Capture the cell that displays the provided text and extract its [x, y] central coordinate. 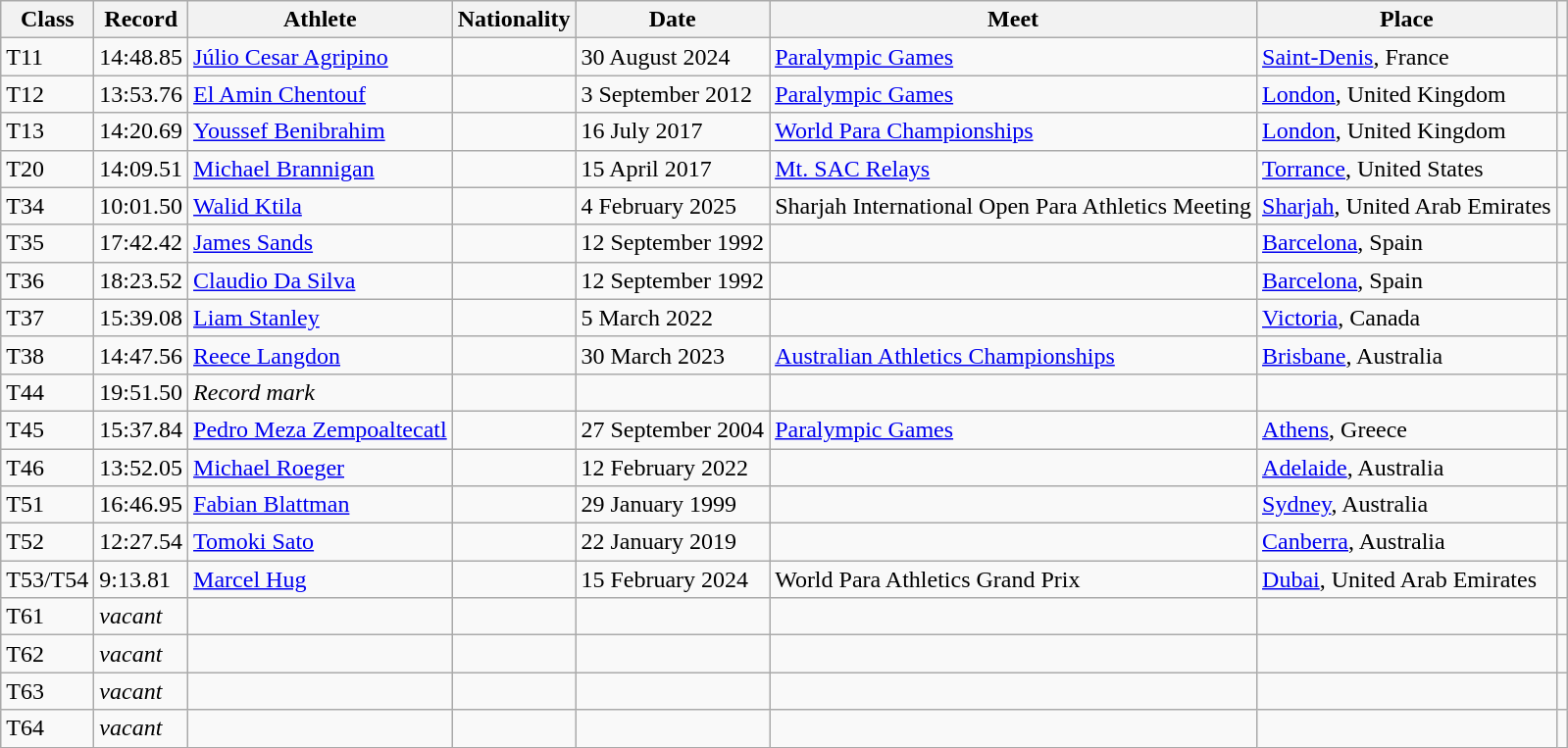
Sharjah International Open Para Athletics Meeting [1014, 206]
16 July 2017 [673, 131]
Sydney, Australia [1407, 505]
Sharjah, United Arab Emirates [1407, 206]
T20 [47, 169]
Meet [1014, 20]
Walid Ktila [321, 206]
Michael Roeger [321, 468]
Date [673, 20]
Youssef Benibrahim [321, 131]
Claudio Da Silva [321, 280]
Reece Langdon [321, 355]
14:48.85 [141, 57]
15:39.08 [141, 318]
14:20.69 [141, 131]
El Amin Chentouf [321, 94]
Australian Athletics Championships [1014, 355]
5 March 2022 [673, 318]
Victoria, Canada [1407, 318]
12 February 2022 [673, 468]
19:51.50 [141, 392]
T52 [47, 542]
14:47.56 [141, 355]
T61 [47, 617]
T13 [47, 131]
T46 [47, 468]
30 August 2024 [673, 57]
Brisbane, Australia [1407, 355]
T36 [47, 280]
Saint-Denis, France [1407, 57]
22 January 2019 [673, 542]
T64 [47, 728]
29 January 1999 [673, 505]
15 April 2017 [673, 169]
T38 [47, 355]
16:46.95 [141, 505]
4 February 2025 [673, 206]
13:52.05 [141, 468]
30 March 2023 [673, 355]
Pedro Meza Zempoaltecatl [321, 429]
3 September 2012 [673, 94]
Dubai, United Arab Emirates [1407, 579]
10:01.50 [141, 206]
Athlete [321, 20]
13:53.76 [141, 94]
Record mark [321, 392]
T34 [47, 206]
15:37.84 [141, 429]
T37 [47, 318]
Marcel Hug [321, 579]
T45 [47, 429]
T35 [47, 243]
Michael Brannigan [321, 169]
T62 [47, 654]
Canberra, Australia [1407, 542]
Adelaide, Australia [1407, 468]
14:09.51 [141, 169]
Mt. SAC Relays [1014, 169]
T63 [47, 691]
T53/T54 [47, 579]
Liam Stanley [321, 318]
World Para Athletics Grand Prix [1014, 579]
T44 [47, 392]
Torrance, United States [1407, 169]
Place [1407, 20]
Record [141, 20]
T12 [47, 94]
17:42.42 [141, 243]
18:23.52 [141, 280]
Júlio Cesar Agripino [321, 57]
15 February 2024 [673, 579]
12:27.54 [141, 542]
James Sands [321, 243]
Tomoki Sato [321, 542]
Athens, Greece [1407, 429]
T51 [47, 505]
Nationality [514, 20]
World Para Championships [1014, 131]
27 September 2004 [673, 429]
Class [47, 20]
T11 [47, 57]
Fabian Blattman [321, 505]
9:13.81 [141, 579]
